Return the (x, y) coordinate for the center point of the cell that contains the specified text.  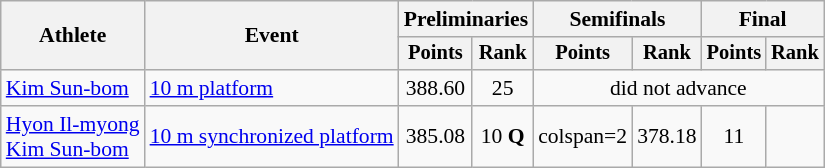
Hyon Il-myongKim Sun-bom (73, 136)
10 m platform (272, 88)
10 Q (502, 136)
11 (734, 136)
colspan=2 (582, 136)
Kim Sun-bom (73, 88)
10 m synchronized platform (272, 136)
25 (502, 88)
Preliminaries (466, 19)
Athlete (73, 36)
388.60 (436, 88)
did not advance (678, 88)
378.18 (666, 136)
Event (272, 36)
Final (763, 19)
385.08 (436, 136)
Semifinals (618, 19)
